Locate the cell with the specified text and output its (X, Y) center coordinate. 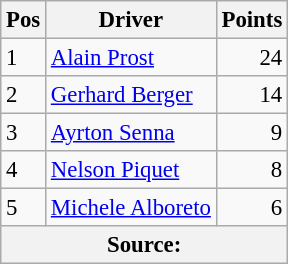
Pos (24, 20)
8 (252, 170)
4 (24, 170)
Points (252, 20)
14 (252, 95)
1 (24, 58)
Ayrton Senna (132, 133)
3 (24, 133)
Nelson Piquet (132, 170)
2 (24, 95)
Michele Alboreto (132, 208)
5 (24, 208)
Alain Prost (132, 58)
Gerhard Berger (132, 95)
6 (252, 208)
Source: (144, 245)
9 (252, 133)
Driver (132, 20)
24 (252, 58)
